From the cell containing the given text, extract its center point as [X, Y] coordinate. 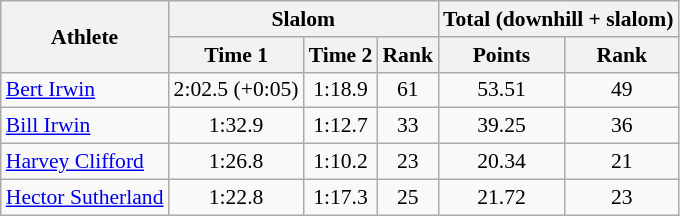
Harvey Clifford [85, 162]
21 [622, 162]
61 [408, 90]
53.51 [502, 90]
Bert Irwin [85, 90]
49 [622, 90]
20.34 [502, 162]
1:26.8 [236, 162]
21.72 [502, 197]
Total (downhill + slalom) [558, 19]
1:10.2 [341, 162]
2:02.5 (+0:05) [236, 90]
Bill Irwin [85, 126]
Points [502, 55]
1:32.9 [236, 126]
1:22.8 [236, 197]
Time 1 [236, 55]
Hector Sutherland [85, 197]
Time 2 [341, 55]
1:12.7 [341, 126]
Slalom [304, 19]
1:18.9 [341, 90]
39.25 [502, 126]
1:17.3 [341, 197]
Athlete [85, 36]
25 [408, 197]
36 [622, 126]
33 [408, 126]
